Locate the cell with the specified text and output its [x, y] center coordinate. 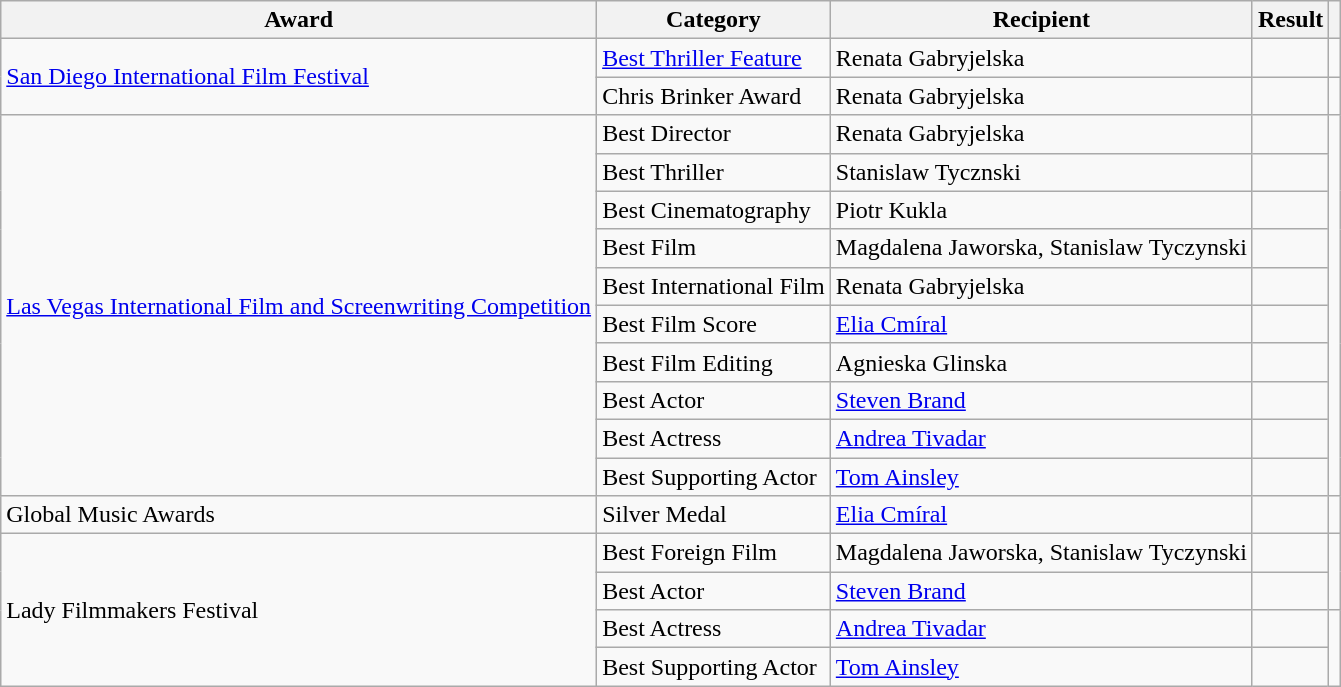
Chris Brinker Award [714, 96]
Agnieska Glinska [1041, 362]
Lady Filmmakers Festival [299, 610]
Result [1290, 20]
Best Cinematography [714, 210]
Best Thriller [714, 172]
Las Vegas International Film and Screenwriting Competition [299, 306]
Best Film Score [714, 324]
Stanislaw Tycznski [1041, 172]
Best Foreign Film [714, 553]
Best Film [714, 248]
Silver Medal [714, 515]
Piotr Kukla [1041, 210]
San Diego International Film Festival [299, 77]
Global Music Awards [299, 515]
Best Thriller Feature [714, 58]
Best International Film [714, 286]
Best Director [714, 134]
Category [714, 20]
Award [299, 20]
Best Film Editing [714, 362]
Recipient [1041, 20]
